From the cell containing the given text, extract its center point as [x, y] coordinate. 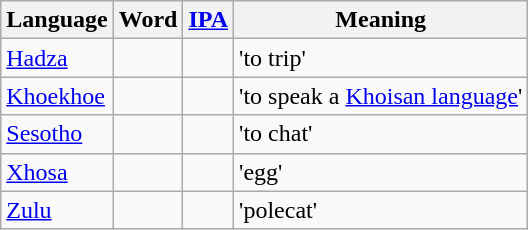
Zulu [57, 210]
'polecat' [381, 210]
Khoekhoe [57, 96]
'to speak a Khoisan language' [381, 96]
IPA [208, 20]
Sesotho [57, 134]
Meaning [381, 20]
Language [57, 20]
Word [148, 20]
'egg' [381, 172]
'to chat' [381, 134]
Hadza [57, 58]
Xhosa [57, 172]
'to trip' [381, 58]
